Provide the [x, y] coordinate of the cell's center where the given text is located.  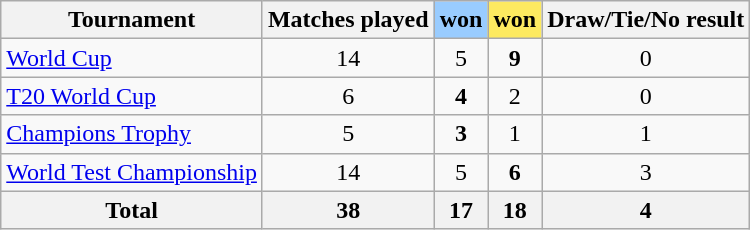
Matches played [348, 20]
Champions Trophy [132, 134]
38 [348, 210]
Total [132, 210]
9 [515, 58]
Draw/Tie/No result [646, 20]
18 [515, 210]
2 [515, 96]
Tournament [132, 20]
World Test Championship [132, 172]
T20 World Cup [132, 96]
17 [461, 210]
World Cup [132, 58]
